Extract the (x, y) coordinate from the center of the cell holding the provided text.  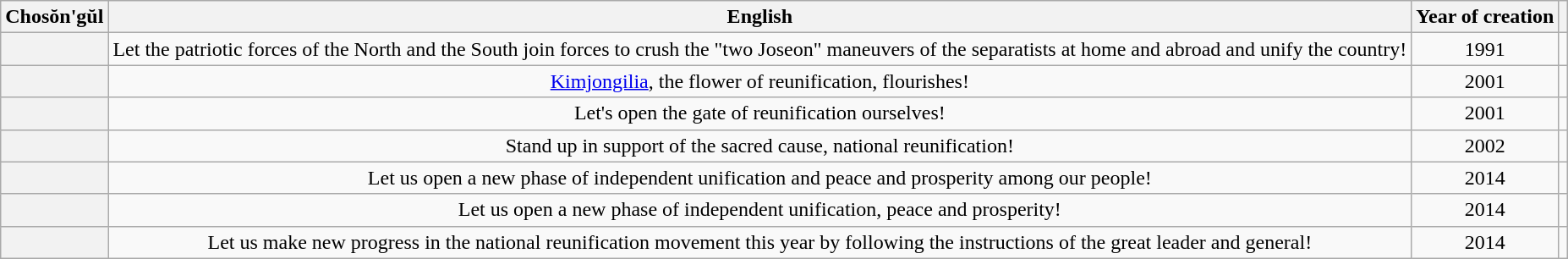
1991 (1485, 49)
Let us open a new phase of independent unification, peace and prosperity! (759, 210)
Chosŏn'gŭl (54, 17)
Kimjongilia, the flower of reunification, flourishes! (759, 81)
2002 (1485, 146)
Let's open the gate of reunification ourselves! (759, 113)
Stand up in support of the sacred cause, national reunification! (759, 146)
English (759, 17)
Let us make new progress in the national reunification movement this year by following the instructions of the great leader and general! (759, 242)
Let us open a new phase of independent unification and peace and prosperity among our people! (759, 178)
Year of creation (1485, 17)
